For the text-containing cell, return its midpoint in [x, y] coordinate format. 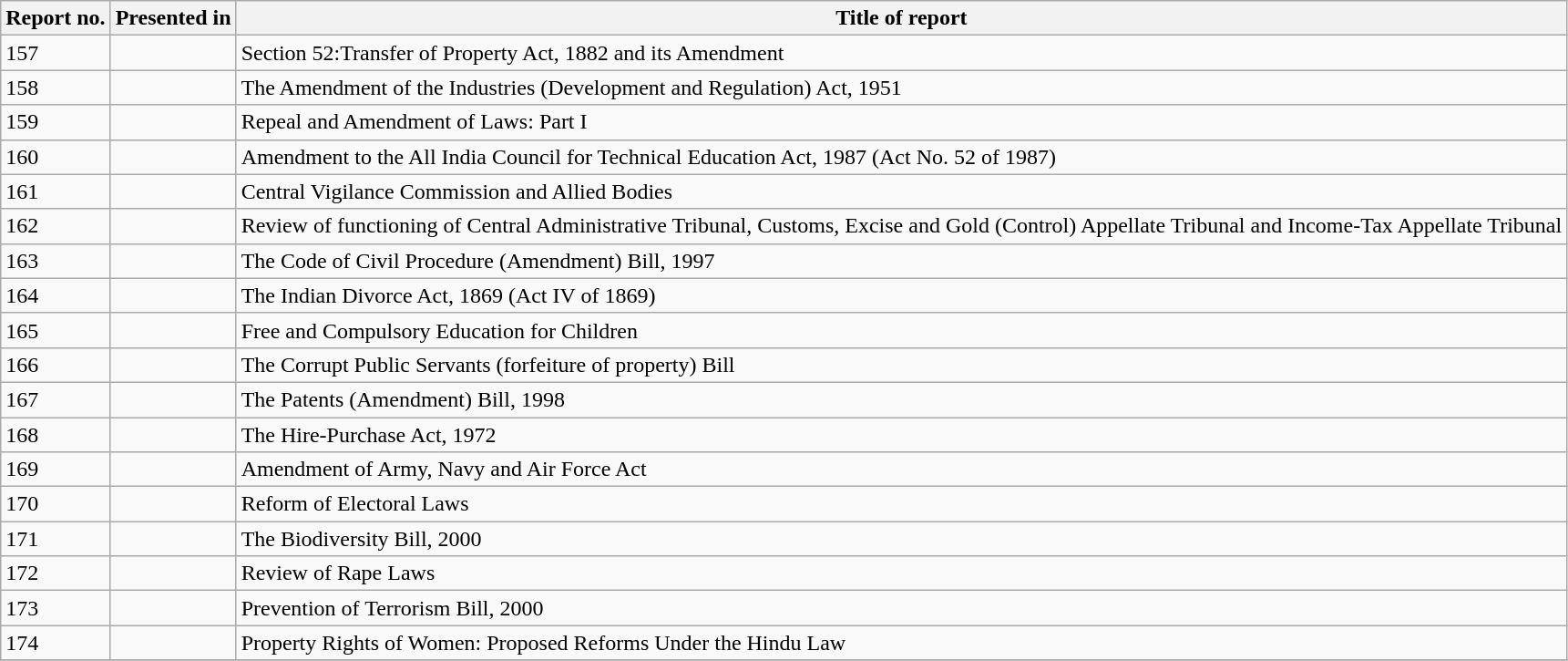
Presented in [173, 18]
Reform of Electoral Laws [902, 504]
Section 52:Transfer of Property Act, 1882 and its Amendment [902, 53]
163 [56, 261]
Property Rights of Women: Proposed Reforms Under the Hindu Law [902, 643]
Free and Compulsory Education for Children [902, 330]
The Hire-Purchase Act, 1972 [902, 435]
166 [56, 365]
161 [56, 191]
172 [56, 573]
160 [56, 157]
164 [56, 295]
170 [56, 504]
171 [56, 539]
The Patents (Amendment) Bill, 1998 [902, 399]
The Corrupt Public Servants (forfeiture of property) Bill [902, 365]
162 [56, 226]
Review of Rape Laws [902, 573]
168 [56, 435]
174 [56, 643]
The Code of Civil Procedure (Amendment) Bill, 1997 [902, 261]
173 [56, 608]
159 [56, 122]
Amendment to the All India Council for Technical Education Act, 1987 (Act No. 52 of 1987) [902, 157]
165 [56, 330]
Report no. [56, 18]
Review of functioning of Central Administrative Tribunal, Customs, Excise and Gold (Control) Appellate Tribunal and Income-Tax Appellate Tribunal [902, 226]
Prevention of Terrorism Bill, 2000 [902, 608]
The Amendment of the Industries (Development and Regulation) Act, 1951 [902, 88]
169 [56, 470]
Title of report [902, 18]
Amendment of Army, Navy and Air Force Act [902, 470]
The Biodiversity Bill, 2000 [902, 539]
Central Vigilance Commission and Allied Bodies [902, 191]
158 [56, 88]
167 [56, 399]
The Indian Divorce Act, 1869 (Act IV of 1869) [902, 295]
Repeal and Amendment of Laws: Part I [902, 122]
157 [56, 53]
